Determine the [X, Y] coordinate at the center of the cell enclosing the given text.  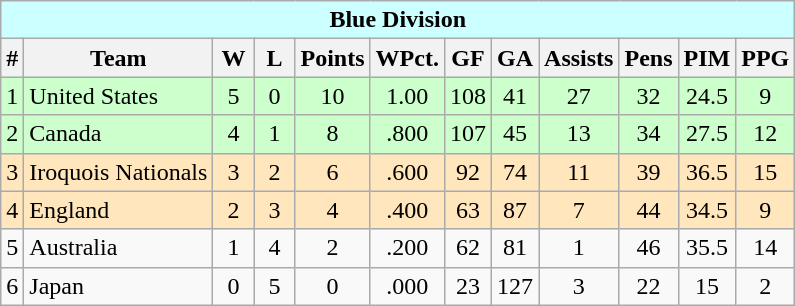
WPct. [407, 58]
.200 [407, 248]
87 [514, 210]
36.5 [707, 172]
# [12, 58]
44 [648, 210]
Canada [118, 134]
24.5 [707, 96]
127 [514, 286]
12 [766, 134]
L [274, 58]
14 [766, 248]
32 [648, 96]
62 [468, 248]
7 [579, 210]
81 [514, 248]
108 [468, 96]
Iroquois Nationals [118, 172]
Team [118, 58]
GF [468, 58]
34.5 [707, 210]
27 [579, 96]
Assists [579, 58]
Japan [118, 286]
1.00 [407, 96]
.600 [407, 172]
35.5 [707, 248]
107 [468, 134]
.000 [407, 286]
41 [514, 96]
Pens [648, 58]
England [118, 210]
39 [648, 172]
22 [648, 286]
92 [468, 172]
Points [332, 58]
Australia [118, 248]
13 [579, 134]
34 [648, 134]
PPG [766, 58]
23 [468, 286]
United States [118, 96]
.800 [407, 134]
11 [579, 172]
63 [468, 210]
46 [648, 248]
27.5 [707, 134]
45 [514, 134]
Blue Division [398, 20]
8 [332, 134]
GA [514, 58]
.400 [407, 210]
10 [332, 96]
W [234, 58]
PIM [707, 58]
74 [514, 172]
